Pinpoint the cell where the given text exists, returning its (X, Y) midpoint coordinate. 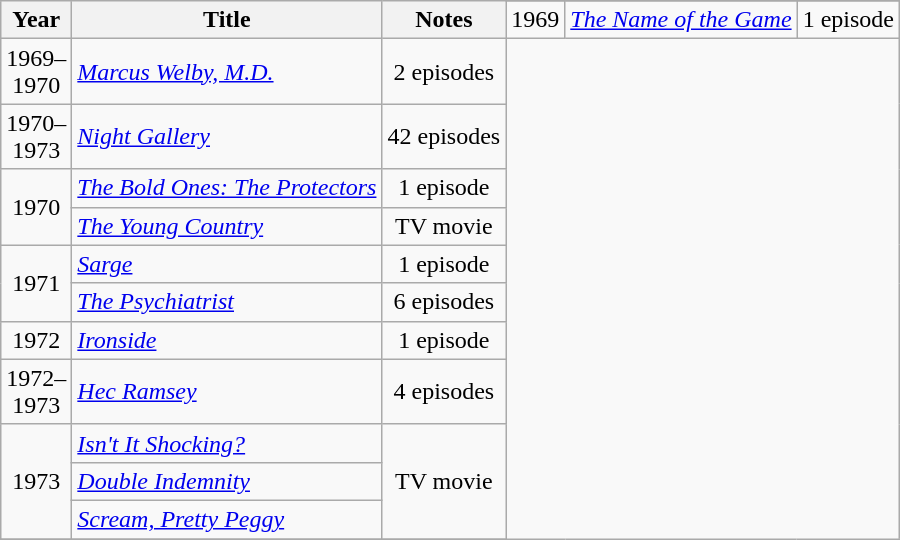
1970 (36, 207)
Double Indemnity (227, 481)
The Bold Ones: The Protectors (227, 188)
1969 (536, 20)
1969–1970 (36, 72)
Scream, Pretty Peggy (227, 519)
2 episodes (444, 72)
Night Gallery (227, 136)
Marcus Welby, M.D. (227, 72)
1971 (36, 283)
The Name of the Game (681, 20)
1972–1973 (36, 392)
6 episodes (444, 302)
1970–1973 (36, 136)
Sarge (227, 264)
42 episodes (444, 136)
Title (227, 20)
Ironside (227, 340)
1972 (36, 340)
Year (36, 20)
The Psychiatrist (227, 302)
Isn't It Shocking? (227, 443)
1973 (36, 481)
4 episodes (444, 392)
The Young Country (227, 226)
Notes (444, 20)
Hec Ramsey (227, 392)
